From the cell containing the given text, extract its center point as [X, Y] coordinate. 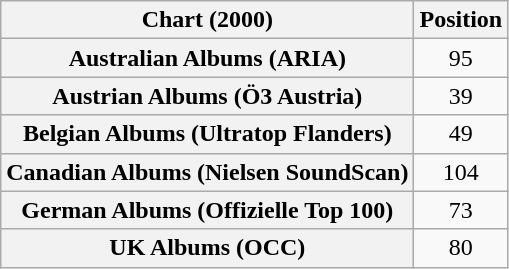
Position [461, 20]
49 [461, 134]
73 [461, 210]
39 [461, 96]
Australian Albums (ARIA) [208, 58]
95 [461, 58]
Belgian Albums (Ultratop Flanders) [208, 134]
UK Albums (OCC) [208, 248]
German Albums (Offizielle Top 100) [208, 210]
80 [461, 248]
Chart (2000) [208, 20]
104 [461, 172]
Austrian Albums (Ö3 Austria) [208, 96]
Canadian Albums (Nielsen SoundScan) [208, 172]
